Search for the cell housing the specified text and yield its (x, y) center coordinate. 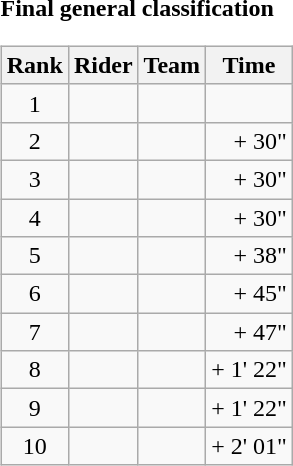
2 (34, 141)
Rider (103, 65)
7 (34, 332)
6 (34, 294)
4 (34, 217)
8 (34, 370)
+ 47" (250, 332)
1 (34, 103)
Rank (34, 65)
+ 2' 01" (250, 446)
9 (34, 408)
Time (250, 65)
+ 38" (250, 256)
Team (172, 65)
10 (34, 446)
3 (34, 179)
+ 45" (250, 294)
5 (34, 256)
